Output the [X, Y] coordinate of the center of the cell containing the given text.  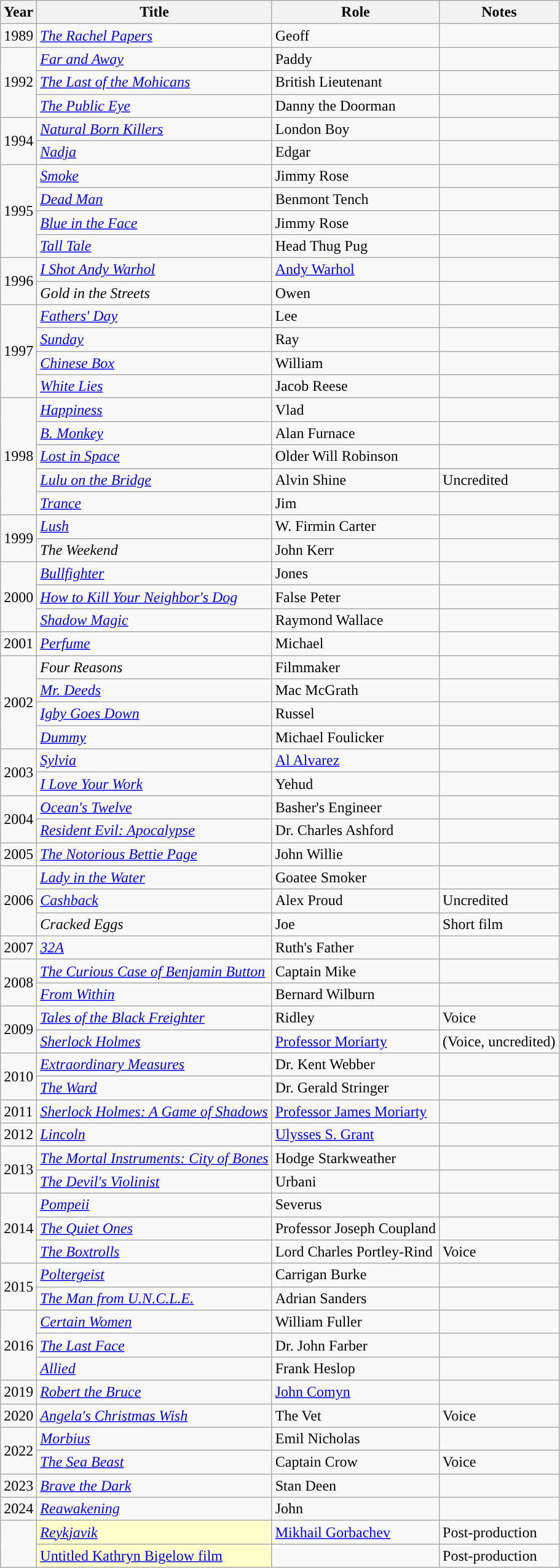
32A [154, 947]
Reawakening [154, 1509]
The Ward [154, 1088]
Pompeii [154, 1205]
The Weekend [154, 550]
Ruth's Father [355, 947]
Sherlock Holmes [154, 1041]
Dr. Gerald Stringer [355, 1088]
Trance [154, 503]
Danny the Doorman [355, 106]
Paddy [355, 59]
Filmmaker [355, 667]
Perfume [154, 643]
Year [18, 12]
Sherlock Holmes: A Game of Shadows [154, 1111]
John Comyn [355, 1392]
The Man from U.N.C.L.E. [154, 1298]
2014 [18, 1228]
(Voice, uncredited) [499, 1041]
Fathers' Day [154, 316]
Short film [499, 924]
2020 [18, 1415]
Owen [355, 293]
1994 [18, 141]
Adrian Sanders [355, 1298]
Igby Goes Down [154, 714]
Professor Joseph Coupland [355, 1228]
2022 [18, 1451]
2019 [18, 1392]
Dead Man [154, 199]
How to Kill Your Neighbor's Dog [154, 597]
Angela's Christmas Wish [154, 1415]
2016 [18, 1345]
Lost in Space [154, 457]
Ray [355, 340]
1999 [18, 538]
2024 [18, 1509]
Head Thug Pug [355, 246]
2007 [18, 947]
Sunday [154, 340]
Carrigan Burke [355, 1275]
Older Will Robinson [355, 457]
1998 [18, 457]
Alex Proud [355, 901]
Blue in the Face [154, 222]
The Sea Beast [154, 1462]
Vlad [355, 410]
The Last of the Mohicans [154, 82]
2003 [18, 772]
Lush [154, 527]
Gold in the Streets [154, 293]
John Kerr [355, 550]
2001 [18, 643]
White Lies [154, 386]
British Lieutenant [355, 82]
Dr. Charles Ashford [355, 831]
Resident Evil: Apocalypse [154, 831]
The Curious Case of Benjamin Button [154, 971]
2023 [18, 1486]
Bullfighter [154, 573]
Geoff [355, 36]
Cracked Eggs [154, 924]
Cashback [154, 901]
The Devil's Violinist [154, 1182]
2005 [18, 854]
William Fuller [355, 1322]
William [355, 363]
2008 [18, 982]
Michael Foulicker [355, 737]
B. Monkey [154, 433]
Alvin Shine [355, 480]
The Quiet Ones [154, 1228]
Raymond Wallace [355, 620]
Untitled Kathryn Bigelow film [154, 1556]
Smoke [154, 176]
2009 [18, 1029]
Mikhail Gorbachev [355, 1532]
Allied [154, 1368]
Tall Tale [154, 246]
2006 [18, 901]
The Last Face [154, 1345]
2010 [18, 1076]
2011 [18, 1111]
Ocean's Twelve [154, 807]
Severus [355, 1205]
Emil Nicholas [355, 1439]
I Shot Andy Warhol [154, 269]
Lincoln [154, 1135]
Reykjavik [154, 1532]
Poltergeist [154, 1275]
John Willie [355, 854]
Title [154, 12]
Professor Moriarty [355, 1041]
London Boy [355, 129]
The Vet [355, 1415]
Basher's Engineer [355, 807]
Brave the Dark [154, 1486]
2015 [18, 1287]
Four Reasons [154, 667]
1989 [18, 36]
1995 [18, 211]
Role [355, 12]
Yehud [355, 784]
Notes [499, 12]
Goatee Smoker [355, 877]
Shadow Magic [154, 620]
Lee [355, 316]
Captain Mike [355, 971]
Mr. Deeds [154, 691]
Frank Heslop [355, 1368]
W. Firmin Carter [355, 527]
The Notorious Bettie Page [154, 854]
2000 [18, 597]
The Public Eye [154, 106]
2012 [18, 1135]
Lord Charles Portley-Rind [355, 1252]
Ridley [355, 1017]
2002 [18, 702]
Alan Furnace [355, 433]
Dummy [154, 737]
Chinese Box [154, 363]
Russel [355, 714]
1997 [18, 351]
Mac McGrath [355, 691]
Professor James Moriarty [355, 1111]
Dr. John Farber [355, 1345]
Stan Deen [355, 1486]
1992 [18, 82]
Bernard Wilburn [355, 994]
The Rachel Papers [154, 36]
Sylvia [154, 761]
2004 [18, 819]
False Peter [355, 597]
1996 [18, 281]
Michael [355, 643]
Captain Crow [355, 1462]
From Within [154, 994]
Certain Women [154, 1322]
Jones [355, 573]
Morbius [154, 1439]
Far and Away [154, 59]
Edgar [355, 152]
Hodge Starkweather [355, 1158]
Al Alvarez [355, 761]
Natural Born Killers [154, 129]
John [355, 1509]
Robert the Bruce [154, 1392]
Ulysses S. Grant [355, 1135]
I Love Your Work [154, 784]
Urbani [355, 1182]
Happiness [154, 410]
The Mortal Instruments: City of Bones [154, 1158]
Jacob Reese [355, 386]
Benmont Tench [355, 199]
Dr. Kent Webber [355, 1065]
Extraordinary Measures [154, 1065]
Tales of the Black Freighter [154, 1017]
Lady in the Water [154, 877]
2013 [18, 1170]
Jim [355, 503]
Joe [355, 924]
Lulu on the Bridge [154, 480]
Andy Warhol [355, 269]
Nadja [154, 152]
The Boxtrolls [154, 1252]
